Return [x, y] of the center of cell containing provided text 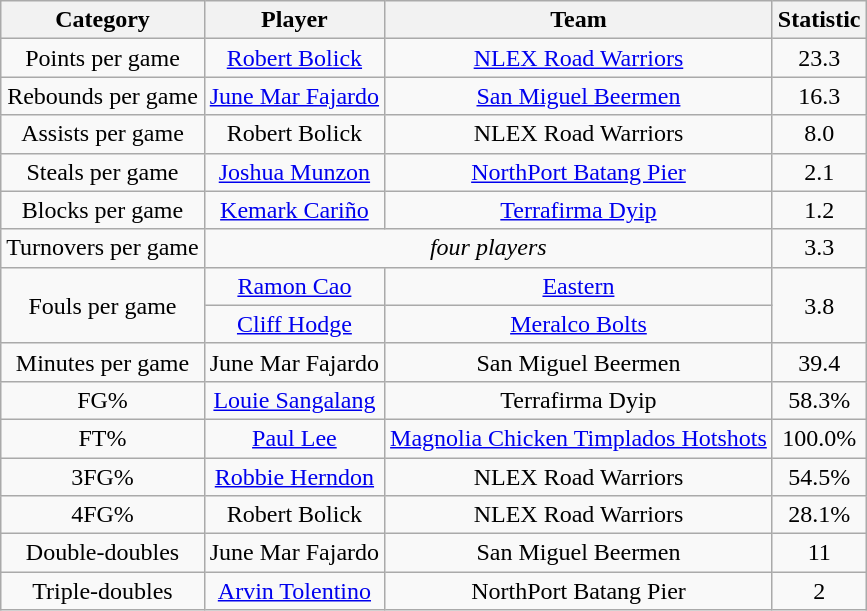
four players [488, 248]
FG% [102, 400]
Double-doubles [102, 553]
Meralco Bolts [579, 324]
Arvin Tolentino [294, 591]
Eastern [579, 286]
Category [102, 20]
Points per game [102, 58]
Kemark Cariño [294, 210]
Magnolia Chicken Timplados Hotshots [579, 438]
Robbie Herndon [294, 477]
54.5% [819, 477]
4FG% [102, 515]
Blocks per game [102, 210]
Turnovers per game [102, 248]
16.3 [819, 96]
Steals per game [102, 172]
FT% [102, 438]
Cliff Hodge [294, 324]
Ramon Cao [294, 286]
28.1% [819, 515]
23.3 [819, 58]
Louie Sangalang [294, 400]
Triple-doubles [102, 591]
Rebounds per game [102, 96]
2 [819, 591]
3.3 [819, 248]
Player [294, 20]
3FG% [102, 477]
Joshua Munzon [294, 172]
2.1 [819, 172]
Assists per game [102, 134]
Statistic [819, 20]
39.4 [819, 362]
8.0 [819, 134]
3.8 [819, 305]
Paul Lee [294, 438]
Fouls per game [102, 305]
58.3% [819, 400]
Team [579, 20]
11 [819, 553]
100.0% [819, 438]
Minutes per game [102, 362]
1.2 [819, 210]
